Scan for the cell matching the given text and deliver its [x, y] coordinate at center. 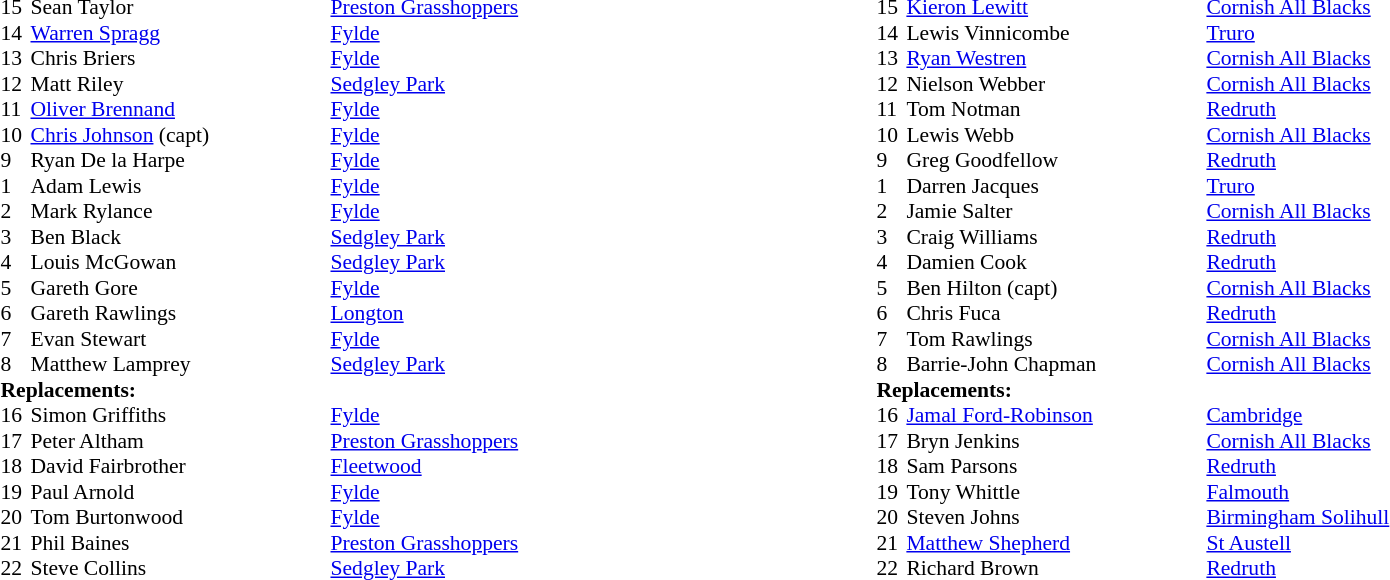
Jamal Ford-Robinson [1056, 415]
Lewis Vinnicombe [1056, 33]
St Austell [1298, 543]
Tom Burtonwood [180, 517]
Ben Black [180, 237]
Mark Rylance [180, 211]
Chris Briers [180, 59]
Barrie-John Chapman [1056, 365]
Chris Fuca [1056, 313]
Damien Cook [1056, 263]
David Fairbrother [180, 467]
Simon Griffiths [180, 415]
Gareth Gore [180, 288]
Paul Arnold [180, 492]
Phil Baines [180, 543]
Matthew Lamprey [180, 365]
Jamie Salter [1056, 211]
Peter Altham [180, 441]
Longton [424, 313]
Ben Hilton (capt) [1056, 288]
Matthew Shepherd [1056, 543]
Louis McGowan [180, 263]
Tom Rawlings [1056, 339]
Cambridge [1298, 415]
Tony Whittle [1056, 492]
Fleetwood [424, 467]
Steven Johns [1056, 517]
Gareth Rawlings [180, 313]
Falmouth [1298, 492]
Chris Johnson (capt) [180, 135]
Nielson Webber [1056, 84]
Ryan Westren [1056, 59]
Lewis Webb [1056, 135]
Warren Spragg [180, 33]
Ryan De la Harpe [180, 161]
Evan Stewart [180, 339]
Bryn Jenkins [1056, 441]
Craig Williams [1056, 237]
Adam Lewis [180, 186]
Oliver Brennand [180, 109]
Birmingham Solihull [1298, 517]
Darren Jacques [1056, 186]
Tom Notman [1056, 109]
Greg Goodfellow [1056, 161]
Sam Parsons [1056, 467]
Matt Riley [180, 84]
